Provide the [X, Y] coordinate of the cell's center where the given text is located.  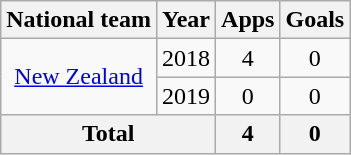
2019 [186, 96]
National team [79, 20]
2018 [186, 58]
Year [186, 20]
New Zealand [79, 77]
Total [108, 134]
Apps [248, 20]
Goals [315, 20]
